Search for the cell housing the specified text and yield its [X, Y] center coordinate. 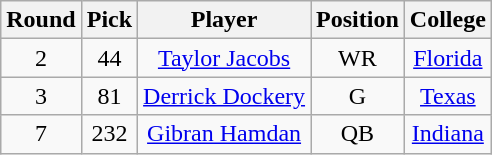
Gibran Hamdan [224, 134]
College [448, 20]
2 [41, 58]
232 [109, 134]
3 [41, 96]
81 [109, 96]
WR [358, 58]
Round [41, 20]
Florida [448, 58]
Texas [448, 96]
G [358, 96]
Indiana [448, 134]
Player [224, 20]
Position [358, 20]
44 [109, 58]
Derrick Dockery [224, 96]
7 [41, 134]
Pick [109, 20]
QB [358, 134]
Taylor Jacobs [224, 58]
